Detect which cell encompasses the target text, then output its (X, Y) center coordinate. 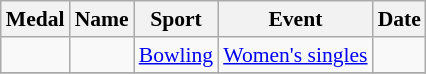
Name (102, 19)
Event (295, 19)
Women's singles (295, 55)
Bowling (176, 55)
Date (400, 19)
Sport (176, 19)
Medal (36, 19)
